Return (X, Y) of the center of cell containing provided text 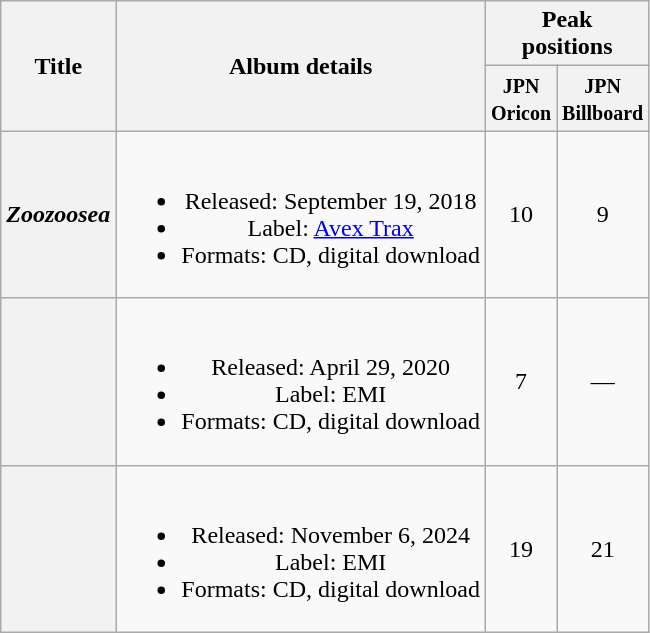
Released: April 29, 2020Label: EMIFormats: CD, digital download (301, 382)
Peak positions (568, 34)
Zoozoosea (58, 214)
19 (522, 548)
Title (58, 66)
21 (603, 548)
Released: November 6, 2024Label: EMIFormats: CD, digital download (301, 548)
Album details (301, 66)
JPNBillboard (603, 98)
7 (522, 382)
9 (603, 214)
10 (522, 214)
Released: September 19, 2018Label: Avex TraxFormats: CD, digital download (301, 214)
— (603, 382)
JPNOricon (522, 98)
